Return the (X, Y) coordinate for the center point of the cell that contains the specified text.  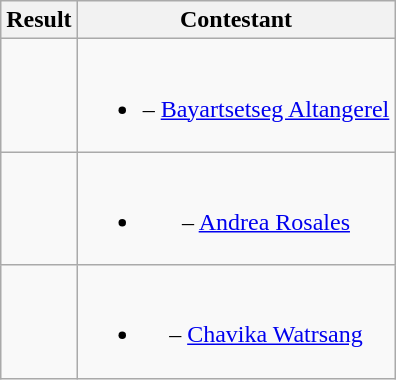
– Chavika Watrsang (236, 322)
– Andrea Rosales (236, 208)
Result (39, 20)
– Bayartsetseg Altangerel (236, 96)
Contestant (236, 20)
